Locate the cell with the specified text and output its [X, Y] center coordinate. 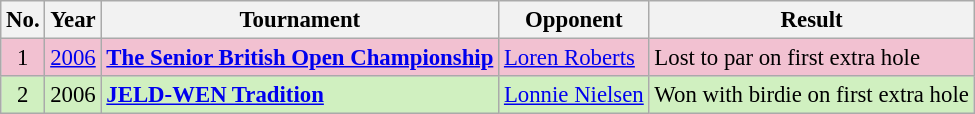
JELD-WEN Tradition [300, 95]
2 [23, 95]
Lost to par on first extra hole [812, 58]
No. [23, 20]
Tournament [300, 20]
Won with birdie on first extra hole [812, 95]
Loren Roberts [574, 58]
The Senior British Open Championship [300, 58]
Result [812, 20]
Lonnie Nielsen [574, 95]
Year [73, 20]
Opponent [574, 20]
1 [23, 58]
